Scan for the cell matching the given text and deliver its (X, Y) coordinate at center. 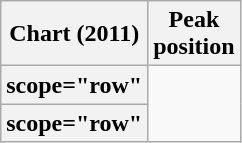
Peakposition (194, 34)
Chart (2011) (74, 34)
